Output the (X, Y) coordinate of the center of the cell containing the given text.  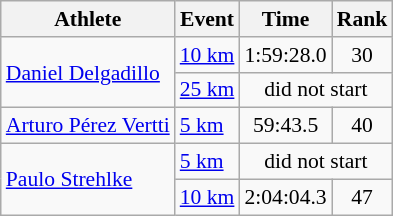
59:43.5 (285, 126)
1:59:28.0 (285, 55)
Daniel Delgadillo (88, 72)
2:04:04.3 (285, 197)
Arturo Pérez Vertti (88, 126)
25 km (208, 90)
Paulo Strehlke (88, 180)
30 (362, 55)
Rank (362, 19)
47 (362, 197)
Event (208, 19)
40 (362, 126)
Athlete (88, 19)
Time (285, 19)
